Output the (x, y) coordinate of the center of the cell containing the given text.  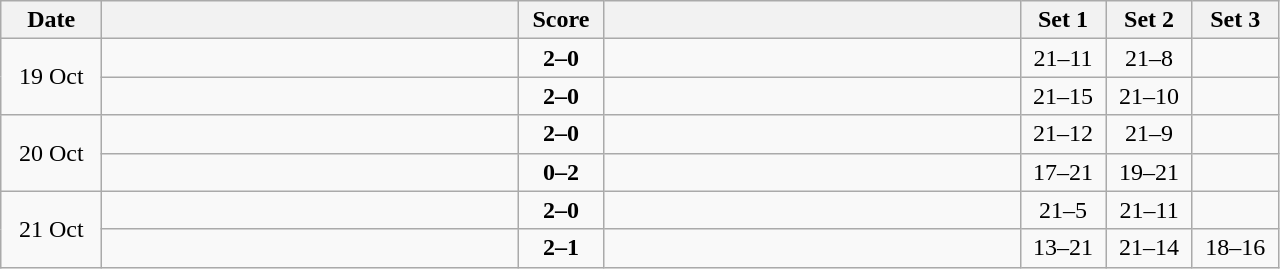
21–15 (1063, 96)
Set 3 (1235, 20)
2–1 (561, 248)
17–21 (1063, 172)
Set 1 (1063, 20)
19–21 (1149, 172)
21–9 (1149, 134)
21–10 (1149, 96)
21 Oct (52, 229)
Date (52, 20)
19 Oct (52, 77)
20 Oct (52, 153)
21–14 (1149, 248)
21–5 (1063, 210)
21–12 (1063, 134)
13–21 (1063, 248)
18–16 (1235, 248)
Set 2 (1149, 20)
0–2 (561, 172)
Score (561, 20)
21–8 (1149, 58)
